Extract the (x, y) coordinate from the center of the cell holding the provided text.  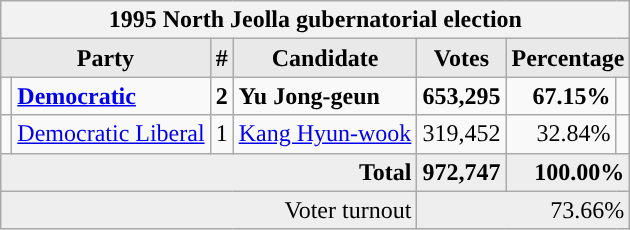
Candidate (325, 58)
Votes (462, 58)
Percentage (568, 58)
319,452 (462, 134)
1 (222, 134)
2 (222, 96)
67.15% (561, 96)
Yu Jong-geun (325, 96)
Total (209, 172)
Kang Hyun-wook (325, 134)
653,295 (462, 96)
# (222, 58)
1995 North Jeolla gubernatorial election (316, 20)
Democratic Liberal (111, 134)
Party (106, 58)
Democratic (111, 96)
972,747 (462, 172)
100.00% (568, 172)
Voter turnout (209, 210)
32.84% (561, 134)
73.66% (524, 210)
